Pinpoint the cell where the given text exists, returning its (x, y) midpoint coordinate. 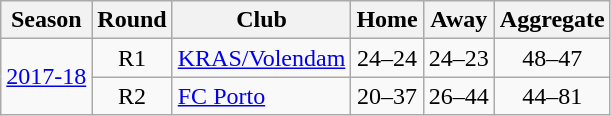
2017-18 (46, 77)
Home (387, 20)
R1 (132, 58)
48–47 (552, 58)
R2 (132, 96)
Aggregate (552, 20)
Club (262, 20)
Away (458, 20)
Season (46, 20)
44–81 (552, 96)
26–44 (458, 96)
FC Porto (262, 96)
Round (132, 20)
24–24 (387, 58)
KRAS/Volendam (262, 58)
24–23 (458, 58)
20–37 (387, 96)
